For the text-containing cell, return its midpoint in [X, Y] coordinate format. 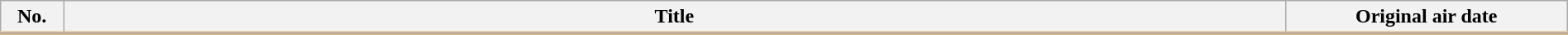
Title [675, 17]
No. [32, 17]
Original air date [1426, 17]
